Return [x, y] of the center of cell containing provided text 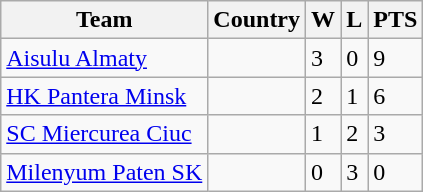
Aisulu Almaty [104, 58]
SC Miercurea Ciuc [104, 134]
W [324, 20]
9 [396, 58]
L [354, 20]
Team [104, 20]
HK Pantera Minsk [104, 96]
Milenyum Paten SK [104, 172]
6 [396, 96]
PTS [396, 20]
Country [257, 20]
